Pinpoint the cell where the given text exists, returning its [x, y] midpoint coordinate. 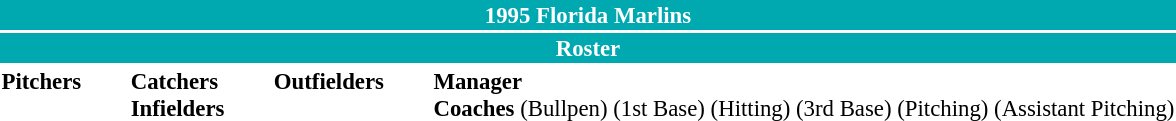
1995 Florida Marlins [588, 15]
Roster [588, 48]
